Detect which cell encompasses the target text, then output its [x, y] center coordinate. 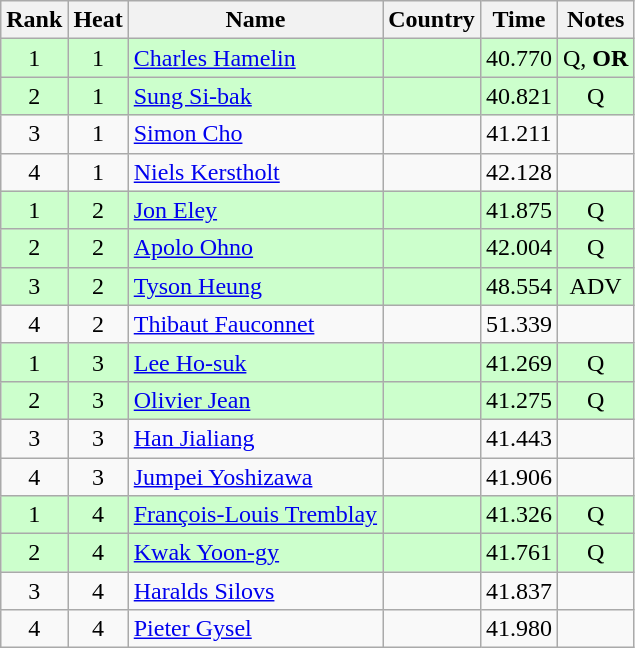
48.554 [518, 286]
Jumpei Yoshizawa [255, 477]
Kwak Yoon-gy [255, 553]
Apolo Ohno [255, 248]
Tyson Heung [255, 286]
41.980 [518, 629]
41.326 [518, 515]
Country [432, 20]
Sung Si-bak [255, 96]
Name [255, 20]
Jon Eley [255, 210]
40.821 [518, 96]
Lee Ho-suk [255, 362]
41.837 [518, 591]
41.875 [518, 210]
41.269 [518, 362]
Pieter Gysel [255, 629]
41.443 [518, 438]
42.004 [518, 248]
Charles Hamelin [255, 58]
40.770 [518, 58]
42.128 [518, 172]
Simon Cho [255, 134]
François-Louis Tremblay [255, 515]
41.275 [518, 400]
Olivier Jean [255, 400]
41.211 [518, 134]
Q, OR [595, 58]
Time [518, 20]
41.906 [518, 477]
Haralds Silovs [255, 591]
51.339 [518, 324]
Han Jialiang [255, 438]
Thibaut Fauconnet [255, 324]
Heat [98, 20]
ADV [595, 286]
Rank [34, 20]
Niels Kerstholt [255, 172]
Notes [595, 20]
41.761 [518, 553]
